From the cell containing the given text, extract its center point as [x, y] coordinate. 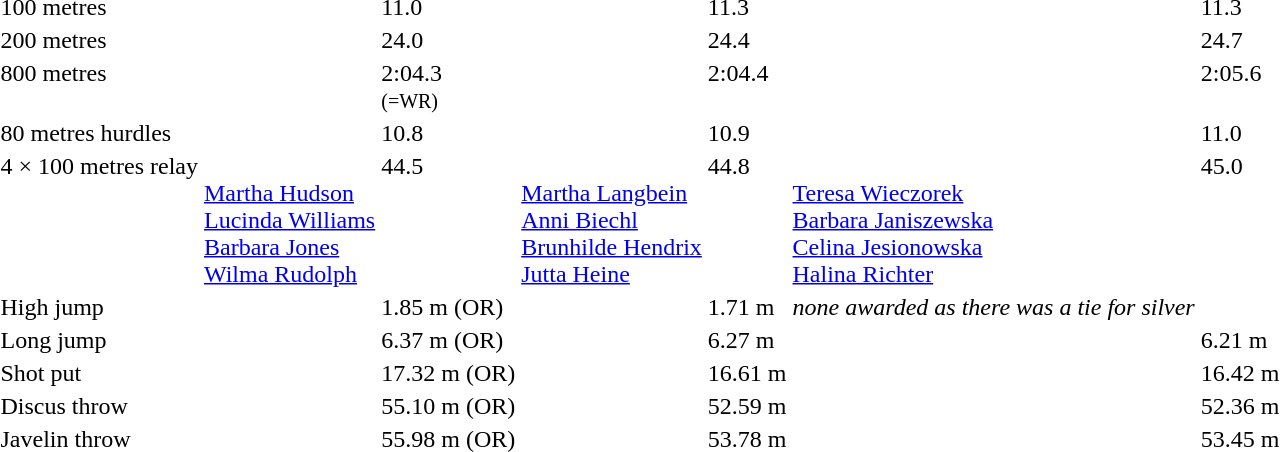
2:04.4 [747, 86]
10.9 [747, 133]
44.5 [448, 220]
17.32 m (OR) [448, 373]
1.85 m (OR) [448, 307]
44.8 [747, 220]
Martha HudsonLucinda WilliamsBarbara JonesWilma Rudolph [289, 220]
52.59 m [747, 406]
55.10 m (OR) [448, 406]
1.71 m [747, 307]
Teresa WieczorekBarbara JaniszewskaCelina JesionowskaHalina Richter [994, 220]
24.0 [448, 40]
10.8 [448, 133]
6.37 m (OR) [448, 340]
6.27 m [747, 340]
16.61 m [747, 373]
Martha LangbeinAnni BiechlBrunhilde HendrixJutta Heine [612, 220]
none awarded as there was a tie for silver [994, 307]
24.4 [747, 40]
2:04.3(=WR) [448, 86]
